Extract the (X, Y) coordinate from the center of the cell holding the provided text.  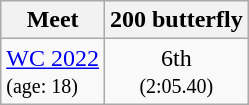
200 butterfly (176, 20)
WC 2022(age: 18) (53, 72)
6th(2:05.40) (176, 72)
Meet (53, 20)
